For the text-containing cell, return its midpoint in (X, Y) coordinate format. 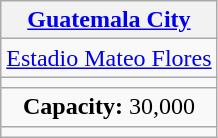
Guatemala City (109, 20)
Estadio Mateo Flores (109, 58)
Capacity: 30,000 (109, 107)
